Search for the cell housing the specified text and yield its [x, y] center coordinate. 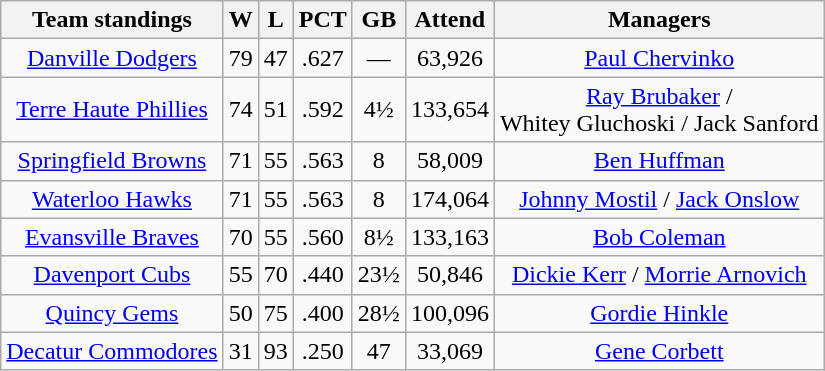
93 [276, 351]
31 [240, 351]
79 [240, 58]
GB [378, 20]
133,163 [450, 237]
Team standings [112, 20]
Waterloo Hawks [112, 199]
8½ [378, 237]
.250 [322, 351]
23½ [378, 275]
Gene Corbett [659, 351]
Davenport Cubs [112, 275]
50,846 [450, 275]
.400 [322, 313]
.560 [322, 237]
75 [276, 313]
PCT [322, 20]
Dickie Kerr / Morrie Arnovich [659, 275]
Gordie Hinkle [659, 313]
Evansville Braves [112, 237]
Danville Dodgers [112, 58]
4½ [378, 110]
74 [240, 110]
133,654 [450, 110]
28½ [378, 313]
Attend [450, 20]
174,064 [450, 199]
Decatur Commodores [112, 351]
Terre Haute Phillies [112, 110]
.440 [322, 275]
Ray Brubaker / Whitey Gluchoski / Jack Sanford [659, 110]
51 [276, 110]
50 [240, 313]
Springfield Browns [112, 161]
— [378, 58]
Johnny Mostil / Jack Onslow [659, 199]
63,926 [450, 58]
Bob Coleman [659, 237]
L [276, 20]
33,069 [450, 351]
.627 [322, 58]
Managers [659, 20]
100,096 [450, 313]
58,009 [450, 161]
.592 [322, 110]
Ben Huffman [659, 161]
W [240, 20]
Paul Chervinko [659, 58]
Quincy Gems [112, 313]
